Provide the [x, y] coordinate of the cell's center where the given text is located.  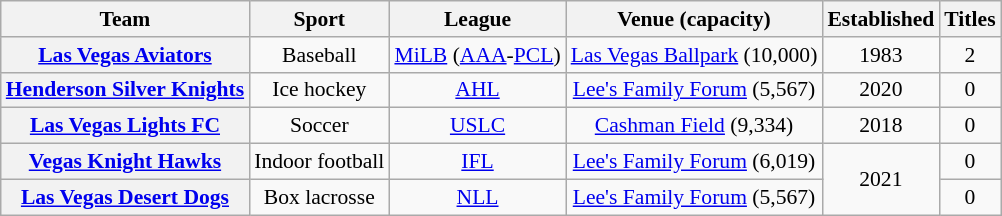
Lee's Family Forum (6,019) [694, 162]
Las Vegas Ballpark (10,000) [694, 55]
Henderson Silver Knights [125, 90]
Titles [970, 19]
IFL [477, 162]
Team [125, 19]
Sport [319, 19]
Cashman Field (9,334) [694, 126]
NLL [477, 197]
League [477, 19]
Soccer [319, 126]
Las Vegas Desert Dogs [125, 197]
Indoor football [319, 162]
Established [880, 19]
MiLB (AAA-PCL) [477, 55]
AHL [477, 90]
Las Vegas Lights FC [125, 126]
1983 [880, 55]
2018 [880, 126]
2020 [880, 90]
2 [970, 55]
Vegas Knight Hawks [125, 162]
Venue (capacity) [694, 19]
USLC [477, 126]
Las Vegas Aviators [125, 55]
Baseball [319, 55]
Box lacrosse [319, 197]
2021 [880, 180]
Ice hockey [319, 90]
